Locate the cell with the specified text and output its (X, Y) center coordinate. 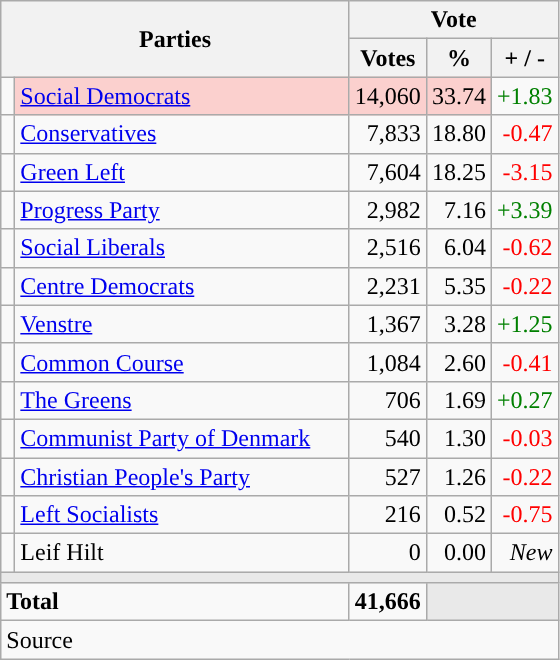
2.60 (458, 362)
2,231 (388, 286)
-0.41 (524, 362)
+0.27 (524, 400)
7,604 (388, 172)
Communist Party of Denmark (182, 438)
18.80 (458, 134)
Common Course (182, 362)
2,516 (388, 248)
Social Liberals (182, 248)
7,833 (388, 134)
1,367 (388, 324)
Centre Democrats (182, 286)
0 (388, 553)
Parties (176, 39)
0.52 (458, 515)
+1.83 (524, 96)
33.74 (458, 96)
Green Left (182, 172)
3.28 (458, 324)
Total (176, 602)
+ / - (524, 58)
1,084 (388, 362)
Votes (388, 58)
Conservatives (182, 134)
216 (388, 515)
Source (280, 640)
7.16 (458, 210)
540 (388, 438)
Christian People's Party (182, 477)
Venstre (182, 324)
-0.03 (524, 438)
1.30 (458, 438)
6.04 (458, 248)
5.35 (458, 286)
14,060 (388, 96)
+1.25 (524, 324)
1.26 (458, 477)
Social Democrats (182, 96)
706 (388, 400)
41,666 (388, 602)
2,982 (388, 210)
New (524, 553)
527 (388, 477)
The Greens (182, 400)
-0.47 (524, 134)
0.00 (458, 553)
-0.62 (524, 248)
Vote (454, 20)
Leif Hilt (182, 553)
Progress Party (182, 210)
1.69 (458, 400)
% (458, 58)
-3.15 (524, 172)
18.25 (458, 172)
+3.39 (524, 210)
-0.75 (524, 515)
Left Socialists (182, 515)
